Detect which cell encompasses the target text, then output its (x, y) center coordinate. 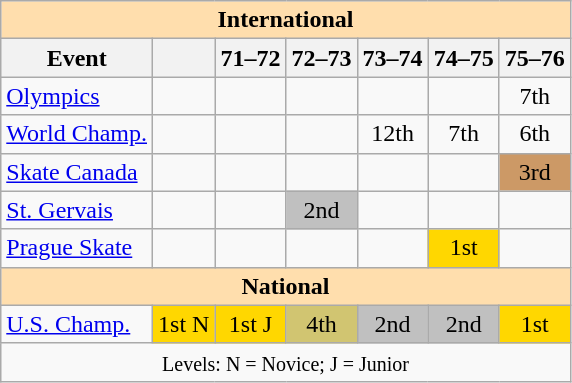
6th (534, 134)
71–72 (250, 58)
Prague Skate (77, 248)
Skate Canada (77, 172)
World Champ. (77, 134)
4th (322, 324)
1st J (250, 324)
3rd (534, 172)
Olympics (77, 96)
12th (392, 134)
U.S. Champ. (77, 324)
National (286, 286)
Levels: N = Novice; J = Junior (286, 362)
75–76 (534, 58)
73–74 (392, 58)
St. Gervais (77, 210)
International (286, 20)
1st N (184, 324)
Event (77, 58)
72–73 (322, 58)
74–75 (464, 58)
